Scan for the cell matching the given text and deliver its [X, Y] coordinate at center. 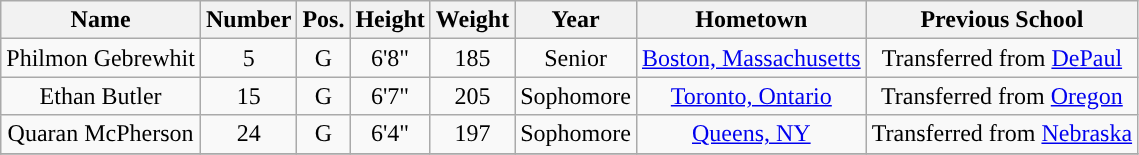
185 [472, 58]
6'4" [390, 134]
Transferred from DePaul [1002, 58]
Transferred from Oregon [1002, 96]
24 [248, 134]
Senior [576, 58]
Pos. [324, 20]
6'7" [390, 96]
Weight [472, 20]
15 [248, 96]
Ethan Butler [101, 96]
Hometown [751, 20]
205 [472, 96]
Philmon Gebrewhit [101, 58]
5 [248, 58]
Name [101, 20]
Boston, Massachusetts [751, 58]
Toronto, Ontario [751, 96]
Queens, NY [751, 134]
6'8" [390, 58]
197 [472, 134]
Number [248, 20]
Quaran McPherson [101, 134]
Height [390, 20]
Year [576, 20]
Transferred from Nebraska [1002, 134]
Previous School [1002, 20]
